Provide the (x, y) coordinate of the cell's center where the given text is located.  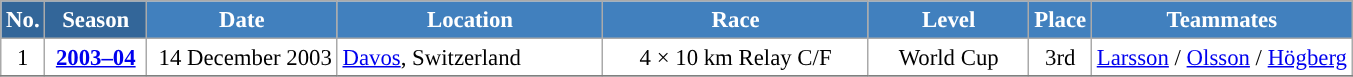
3rd (1060, 58)
14 December 2003 (242, 58)
Location (470, 20)
4 × 10 km Relay C/F (736, 58)
Level (948, 20)
Teammates (1222, 20)
Larsson / Olsson / Högberg (1222, 58)
Davos, Switzerland (470, 58)
2003–04 (96, 58)
1 (23, 58)
Season (96, 20)
No. (23, 20)
Date (242, 20)
Place (1060, 20)
Race (736, 20)
World Cup (948, 58)
